Return [X, Y] of the center of cell containing provided text 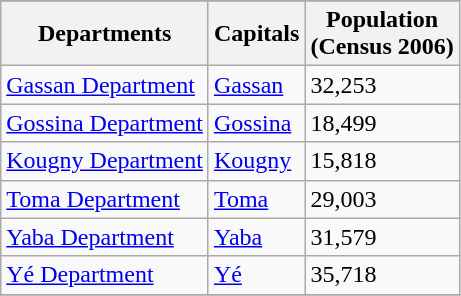
Toma [256, 199]
Population (Census 2006) [382, 34]
Gossina [256, 123]
32,253 [382, 85]
Capitals [256, 34]
Gossina Department [105, 123]
35,718 [382, 275]
Kougny [256, 161]
Yaba [256, 237]
31,579 [382, 237]
Yé [256, 275]
15,818 [382, 161]
29,003 [382, 199]
Departments [105, 34]
Gassan Department [105, 85]
Kougny Department [105, 161]
Yé Department [105, 275]
18,499 [382, 123]
Toma Department [105, 199]
Gassan [256, 85]
Yaba Department [105, 237]
